Pinpoint the cell where the given text exists, returning its (X, Y) midpoint coordinate. 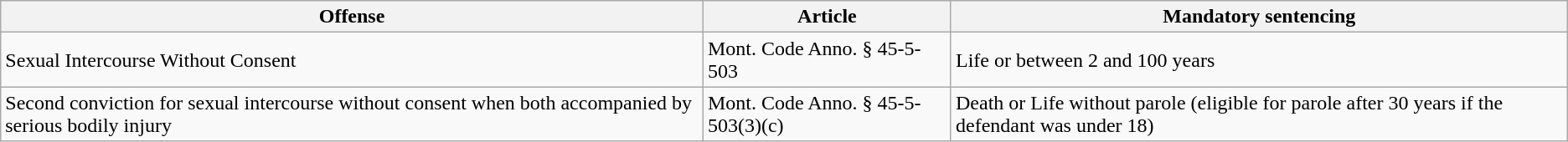
Mont. Code Anno. § 45-5-503 (827, 60)
Mandatory sentencing (1259, 17)
Offense (352, 17)
Life or between 2 and 100 years (1259, 60)
Article (827, 17)
Second conviction for sexual intercourse without consent when both accompanied by serious bodily injury (352, 114)
Mont. Code Anno. § 45-5-503(3)(c) (827, 114)
Sexual Intercourse Without Consent (352, 60)
Death or Life without parole (eligible for parole after 30 years if the defendant was under 18) (1259, 114)
